Determine the (x, y) coordinate at the center of the cell enclosing the given text.  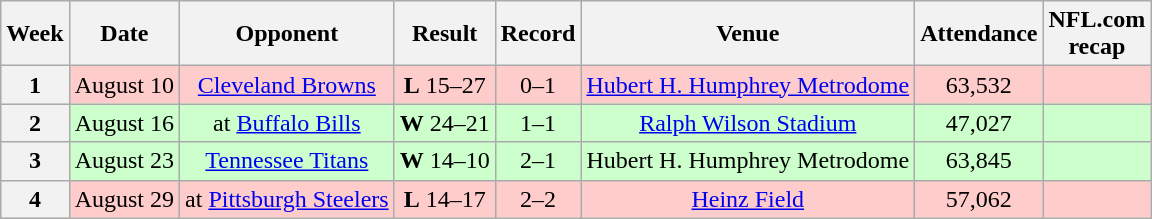
Cleveland Browns (288, 85)
Attendance (979, 34)
Date (124, 34)
August 16 (124, 123)
Tennessee Titans (288, 161)
2–2 (538, 199)
L 15–27 (444, 85)
2–1 (538, 161)
Ralph Wilson Stadium (748, 123)
Result (444, 34)
63,845 (979, 161)
Week (35, 34)
at Buffalo Bills (288, 123)
Record (538, 34)
47,027 (979, 123)
August 23 (124, 161)
Opponent (288, 34)
1 (35, 85)
Venue (748, 34)
2 (35, 123)
4 (35, 199)
W 14–10 (444, 161)
August 29 (124, 199)
0–1 (538, 85)
at Pittsburgh Steelers (288, 199)
3 (35, 161)
Heinz Field (748, 199)
August 10 (124, 85)
W 24–21 (444, 123)
L 14–17 (444, 199)
57,062 (979, 199)
63,532 (979, 85)
1–1 (538, 123)
NFL.comrecap (1097, 34)
